Return the [X, Y] coordinate for the center point of the cell that contains the specified text.  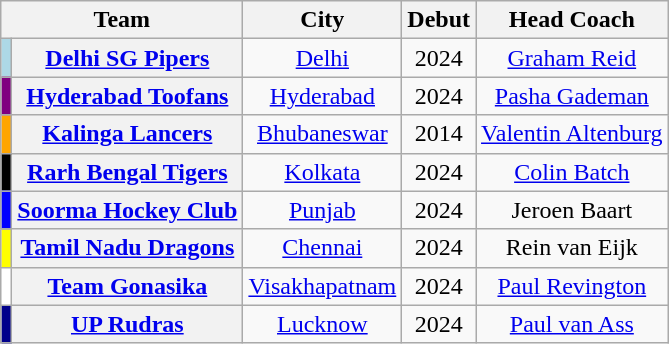
Soorma Hockey Club [128, 210]
Delhi [322, 58]
Valentin Altenburg [572, 134]
Bhubaneswar [322, 134]
Kolkata [322, 172]
Lucknow [322, 324]
Delhi SG Pipers [128, 58]
Pasha Gademan [572, 96]
City [322, 20]
Tamil Nadu Dragons [128, 248]
Rein van Eijk [572, 248]
2014 [439, 134]
Punjab [322, 210]
Team [122, 20]
Visakhapatnam [322, 286]
UP Rudras [128, 324]
Graham Reid [572, 58]
Chennai [322, 248]
Rarh Bengal Tigers [128, 172]
Kalinga Lancers [128, 134]
Jeroen Baart [572, 210]
Debut [439, 20]
Hyderabad Toofans [128, 96]
Paul Revington [572, 286]
Colin Batch [572, 172]
Team Gonasika [128, 286]
Hyderabad [322, 96]
Head Coach [572, 20]
Paul van Ass [572, 324]
